Return the [X, Y] coordinate for the center point of the cell that contains the specified text.  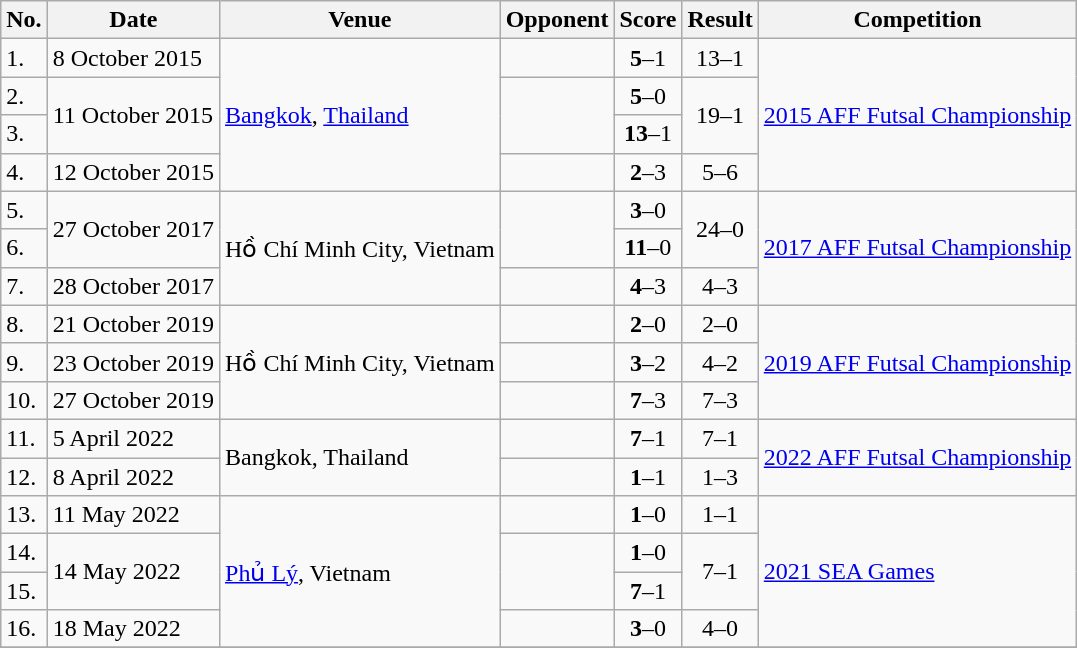
9. [24, 362]
12. [24, 477]
12 October 2015 [133, 172]
13. [24, 515]
5–1 [648, 58]
Venue [360, 20]
11–0 [648, 248]
24–0 [720, 229]
No. [24, 20]
2. [24, 96]
Competition [917, 20]
21 October 2019 [133, 324]
16. [24, 629]
11 May 2022 [133, 515]
18 May 2022 [133, 629]
8. [24, 324]
11. [24, 438]
27 October 2017 [133, 229]
15. [24, 591]
4. [24, 172]
2022 AFF Futsal Championship [917, 457]
2021 SEA Games [917, 572]
6. [24, 248]
2019 AFF Futsal Championship [917, 362]
14. [24, 553]
1. [24, 58]
Score [648, 20]
2017 AFF Futsal Championship [917, 248]
23 October 2019 [133, 362]
10. [24, 400]
5. [24, 210]
1–3 [720, 477]
19–1 [720, 115]
28 October 2017 [133, 286]
7. [24, 286]
3–2 [648, 362]
3. [24, 134]
Date [133, 20]
Phủ Lý, Vietnam [360, 572]
4–0 [720, 629]
5–0 [648, 96]
8 October 2015 [133, 58]
Result [720, 20]
5–6 [720, 172]
8 April 2022 [133, 477]
Opponent [557, 20]
2015 AFF Futsal Championship [917, 115]
11 October 2015 [133, 115]
4–2 [720, 362]
27 October 2019 [133, 400]
14 May 2022 [133, 572]
2–3 [648, 172]
5 April 2022 [133, 438]
